Output the [x, y] coordinate of the center of the cell containing the given text.  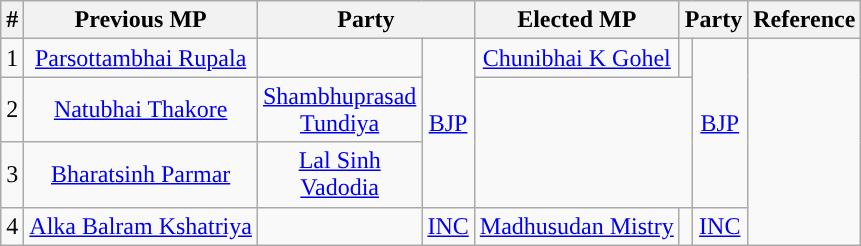
4 [12, 226]
1 [12, 58]
Alka Balram Kshatriya [141, 226]
Previous MP [141, 20]
Reference [804, 20]
Bharatsinh Parmar [141, 174]
Shambhuprasad Tundiya [339, 110]
Elected MP [576, 20]
Parsottambhai Rupala [141, 58]
# [12, 20]
Madhusudan Mistry [576, 226]
3 [12, 174]
Lal Sinh Vadodia [339, 174]
Chunibhai K Gohel [576, 58]
2 [12, 110]
Natubhai Thakore [141, 110]
